Scan for the cell matching the given text and deliver its (x, y) coordinate at center. 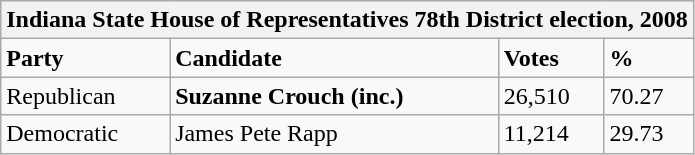
Party (86, 58)
% (648, 58)
Suzanne Crouch (inc.) (334, 96)
26,510 (551, 96)
Democratic (86, 134)
Candidate (334, 58)
70.27 (648, 96)
11,214 (551, 134)
Indiana State House of Representatives 78th District election, 2008 (348, 20)
Republican (86, 96)
29.73 (648, 134)
Votes (551, 58)
James Pete Rapp (334, 134)
